Scan for the cell matching the given text and deliver its [x, y] coordinate at center. 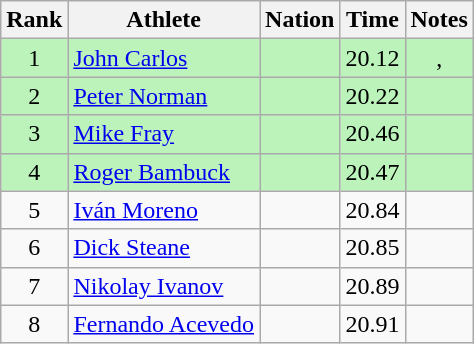
1 [34, 58]
6 [34, 248]
Nikolay Ivanov [164, 286]
5 [34, 210]
Dick Steane [164, 248]
John Carlos [164, 58]
20.46 [372, 134]
3 [34, 134]
20.22 [372, 96]
Fernando Acevedo [164, 324]
, [439, 58]
Mike Fray [164, 134]
Iván Moreno [164, 210]
Rank [34, 20]
Notes [439, 20]
20.47 [372, 172]
20.89 [372, 286]
20.85 [372, 248]
8 [34, 324]
Roger Bambuck [164, 172]
Time [372, 20]
20.12 [372, 58]
20.91 [372, 324]
Athlete [164, 20]
20.84 [372, 210]
4 [34, 172]
Peter Norman [164, 96]
Nation [300, 20]
2 [34, 96]
7 [34, 286]
